Pinpoint the cell where the given text exists, returning its [X, Y] midpoint coordinate. 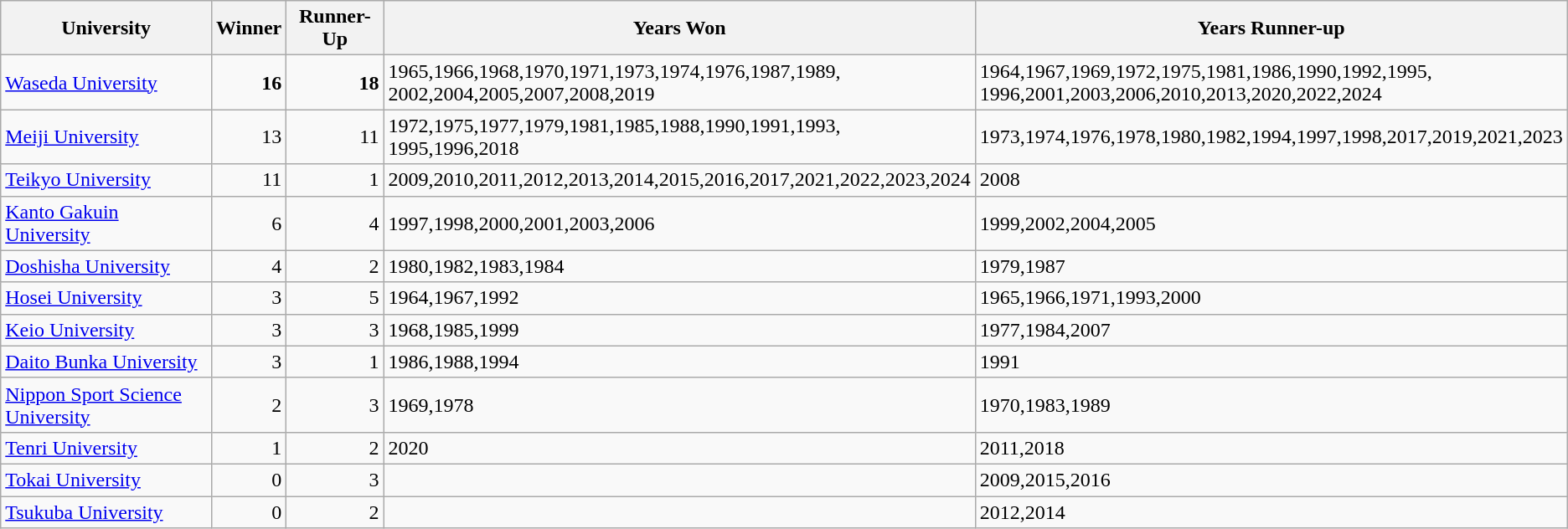
Kanto Gakuin University [106, 223]
1973,1974,1976,1978,1980,1982,1994,1997,1998,2017,2019,2021,2023 [1271, 137]
Runner-Up [335, 28]
Waseda University [106, 82]
Keio University [106, 330]
1964,1967,1992 [679, 298]
Years Won [679, 28]
Winner [248, 28]
1979,1987 [1271, 266]
2012,2014 [1271, 511]
Daito Bunka University [106, 362]
1972,1975,1977,1979,1981,1985,1988,1990,1991,1993,1995,1996,2018 [679, 137]
2009,2015,2016 [1271, 480]
University [106, 28]
Teikyo University [106, 180]
Doshisha University [106, 266]
1968,1985,1999 [679, 330]
16 [248, 82]
2009,2010,2011,2012,2013,2014,2015,2016,2017,2021,2022,2023,2024 [679, 180]
2011,2018 [1271, 448]
1977,1984,2007 [1271, 330]
Tsukuba University [106, 511]
1980,1982,1983,1984 [679, 266]
2020 [679, 448]
1991 [1271, 362]
Hosei University [106, 298]
2008 [1271, 180]
1965,1966,1968,1970,1971,1973,1974,1976,1987,1989,2002,2004,2005,2007,2008,2019 [679, 82]
1986,1988,1994 [679, 362]
Meiji University [106, 137]
Years Runner-up [1271, 28]
6 [248, 223]
13 [248, 137]
1964,1967,1969,1972,1975,1981,1986,1990,1992,1995,1996,2001,2003,2006,2010,2013,2020,2022,2024 [1271, 82]
Tenri University [106, 448]
1970,1983,1989 [1271, 405]
1969,1978 [679, 405]
18 [335, 82]
1999,2002,2004,2005 [1271, 223]
1997,1998,2000,2001,2003,2006 [679, 223]
Nippon Sport Science University [106, 405]
1965,1966,1971,1993,2000 [1271, 298]
Tokai University [106, 480]
5 [335, 298]
